Search for the cell housing the specified text and yield its (X, Y) center coordinate. 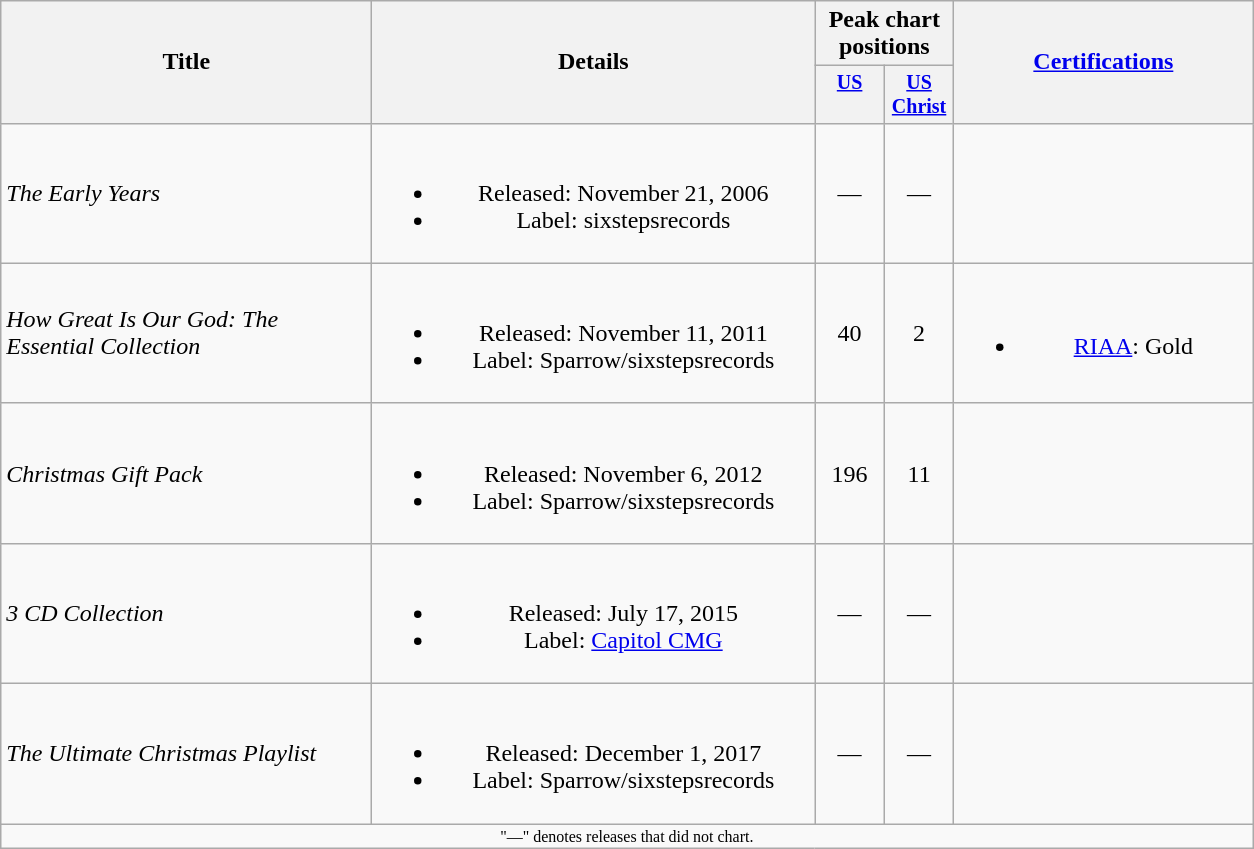
Title (186, 62)
USChrist (918, 94)
Released: July 17, 2015Label: Capitol CMG (594, 613)
How Great Is Our God: The Essential Collection (186, 333)
Details (594, 62)
196 (850, 473)
Released: December 1, 2017Label: Sparrow/sixstepsrecords (594, 754)
2 (918, 333)
The Ultimate Christmas Playlist (186, 754)
Certifications (1104, 62)
Released: November 6, 2012Label: Sparrow/sixstepsrecords (594, 473)
40 (850, 333)
RIAA: Gold (1104, 333)
3 CD Collection (186, 613)
Released: November 21, 2006Label: sixstepsrecords (594, 193)
Peak chart positions (884, 34)
11 (918, 473)
Christmas Gift Pack (186, 473)
Released: November 11, 2011Label: Sparrow/sixstepsrecords (594, 333)
The Early Years (186, 193)
US (850, 94)
"—" denotes releases that did not chart. (627, 836)
